Capture the cell that displays the provided text and extract its (X, Y) central coordinate. 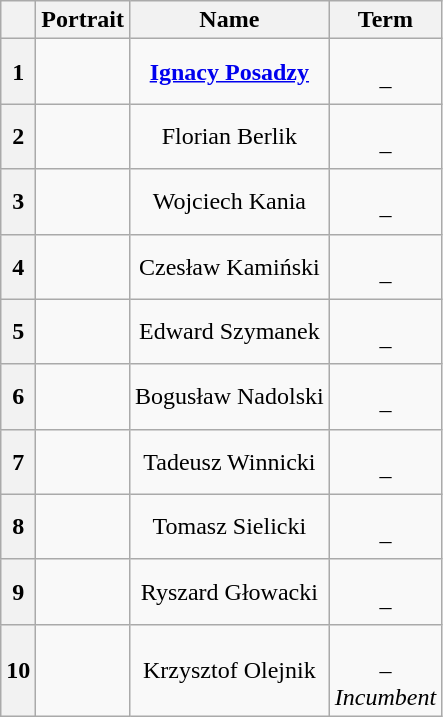
Tadeusz Winnicki (229, 462)
Tomasz Sielicki (229, 526)
1 (18, 72)
Ignacy Posadzy (229, 72)
Florian Berlik (229, 136)
9 (18, 592)
Wojciech Kania (229, 202)
–Incumbent (385, 670)
Krzysztof Olejnik (229, 670)
7 (18, 462)
10 (18, 670)
4 (18, 266)
Ryszard Głowacki (229, 592)
8 (18, 526)
3 (18, 202)
Portrait (83, 20)
2 (18, 136)
Edward Szymanek (229, 332)
Term (385, 20)
Czesław Kamiński (229, 266)
5 (18, 332)
6 (18, 396)
Name (229, 20)
Bogusław Nadolski (229, 396)
